Output the (x, y) coordinate of the center of the cell containing the given text.  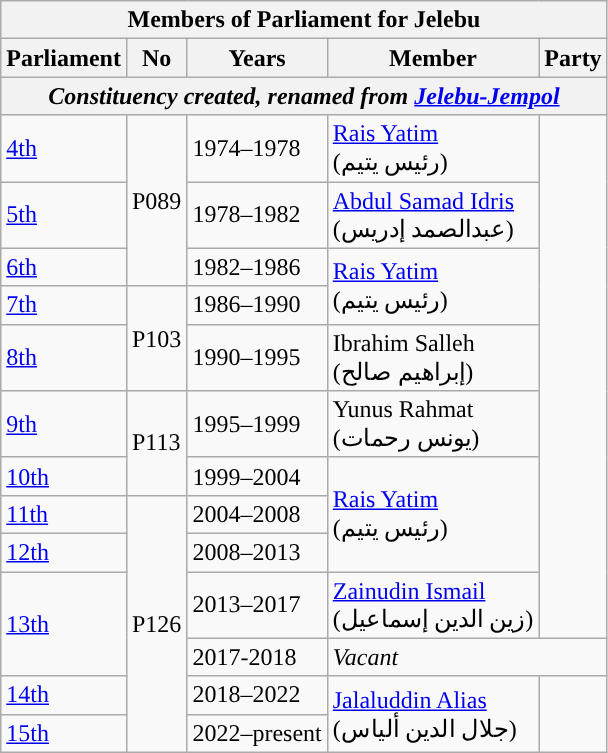
Party (573, 58)
11th (64, 514)
Parliament (64, 58)
1986–1990 (257, 305)
1999–2004 (257, 476)
Abdul Samad Idris (عبدالصمد إدريس) (433, 216)
2013–2017 (257, 606)
8th (64, 358)
P113 (156, 444)
2018–2022 (257, 695)
P126 (156, 624)
1982–1986 (257, 267)
2017-2018 (257, 657)
1978–1982 (257, 216)
1974–1978 (257, 148)
No (156, 58)
5th (64, 216)
Vacant (467, 657)
10th (64, 476)
Members of Parliament for Jelebu (304, 20)
12th (64, 552)
P089 (156, 200)
2022–present (257, 733)
7th (64, 305)
Yunus Rahmat (يونس رحمات) (433, 424)
Ibrahim Salleh (إبراهيم صالح) (433, 358)
6th (64, 267)
9th (64, 424)
15th (64, 733)
13th (64, 624)
1995–1999 (257, 424)
Constituency created, renamed from Jelebu-Jempol (304, 96)
2008–2013 (257, 552)
Jalaluddin Alias (جلال الدين ألياس) (433, 714)
Member (433, 58)
1990–1995 (257, 358)
4th (64, 148)
Zainudin Ismail (زين الدين إسماعيل) (433, 606)
P103 (156, 338)
Years (257, 58)
14th (64, 695)
2004–2008 (257, 514)
